Locate the cell with the specified text and output its (X, Y) center coordinate. 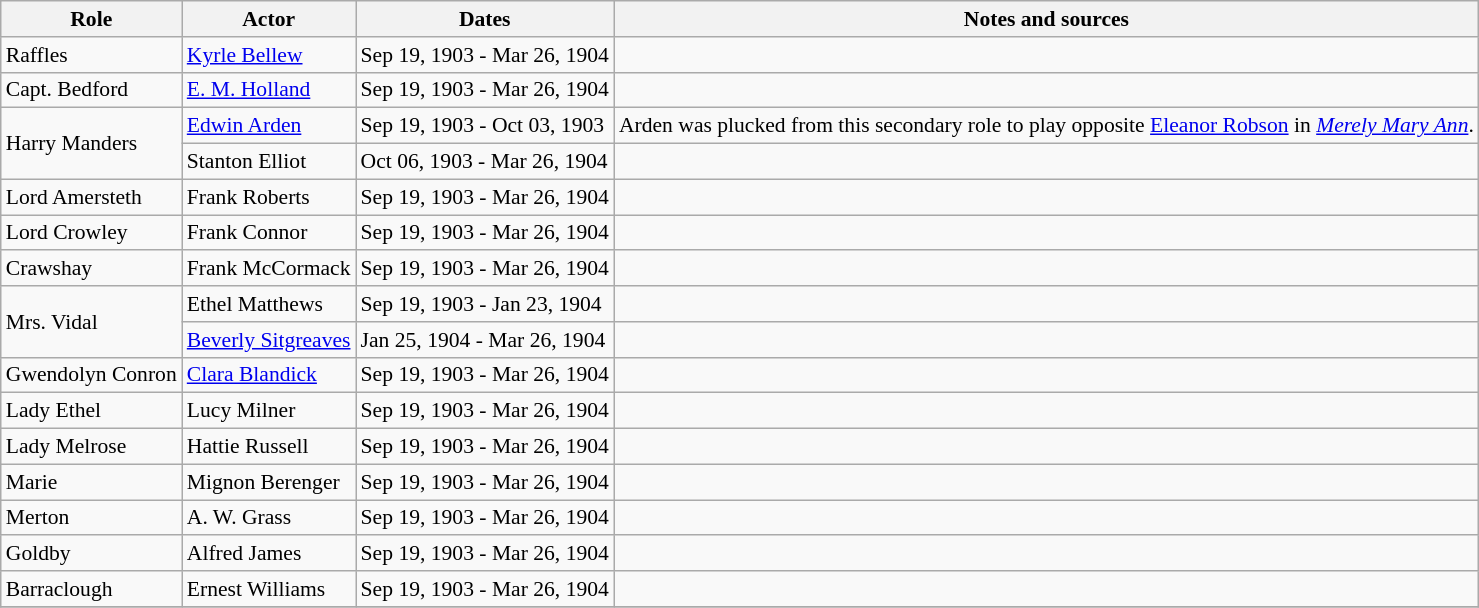
E. M. Holland (269, 90)
Raffles (92, 55)
Actor (269, 19)
Capt. Bedford (92, 90)
Hattie Russell (269, 447)
Beverly Sitgreaves (269, 340)
Notes and sources (1046, 19)
Stanton Elliot (269, 162)
Harry Manders (92, 144)
Role (92, 19)
A. W. Grass (269, 518)
Lord Crowley (92, 233)
Mrs. Vidal (92, 322)
Sep 19, 1903 - Oct 03, 1903 (485, 126)
Lucy Milner (269, 411)
Frank McCormack (269, 269)
Lord Amersteth (92, 197)
Barraclough (92, 589)
Ethel Matthews (269, 304)
Mignon Berenger (269, 482)
Crawshay (92, 269)
Gwendolyn Conron (92, 375)
Kyrle Bellew (269, 55)
Arden was plucked from this secondary role to play opposite Eleanor Robson in Merely Mary Ann. (1046, 126)
Oct 06, 1903 - Mar 26, 1904 (485, 162)
Marie (92, 482)
Jan 25, 1904 - Mar 26, 1904 (485, 340)
Goldby (92, 554)
Clara Blandick (269, 375)
Sep 19, 1903 - Jan 23, 1904 (485, 304)
Ernest Williams (269, 589)
Merton (92, 518)
Frank Roberts (269, 197)
Lady Melrose (92, 447)
Alfred James (269, 554)
Edwin Arden (269, 126)
Lady Ethel (92, 411)
Dates (485, 19)
Frank Connor (269, 233)
